Find where the given text appears and provide that cell's center as [x, y] coordinate. 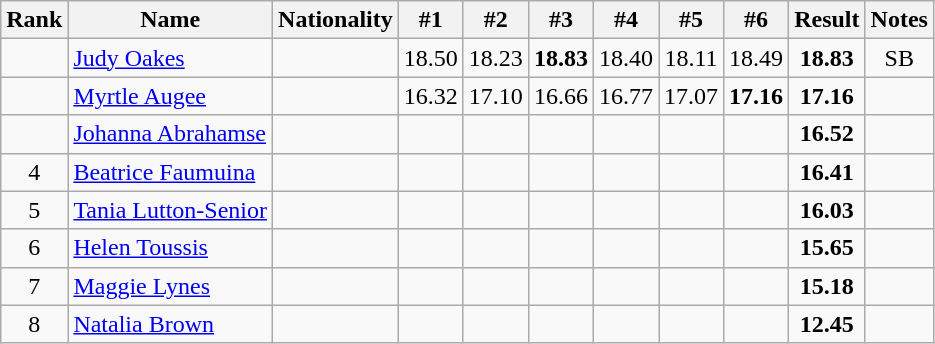
17.10 [496, 96]
Result [827, 20]
16.77 [626, 96]
#1 [430, 20]
Judy Oakes [170, 58]
18.40 [626, 58]
Nationality [336, 20]
16.03 [827, 210]
18.23 [496, 58]
#4 [626, 20]
Natalia Brown [170, 324]
Maggie Lynes [170, 286]
17.07 [692, 96]
18.11 [692, 58]
15.18 [827, 286]
8 [34, 324]
SB [899, 58]
#6 [756, 20]
6 [34, 248]
16.52 [827, 134]
4 [34, 172]
#2 [496, 20]
15.65 [827, 248]
Name [170, 20]
16.66 [560, 96]
12.45 [827, 324]
18.50 [430, 58]
#5 [692, 20]
Tania Lutton-Senior [170, 210]
Rank [34, 20]
16.41 [827, 172]
Notes [899, 20]
18.49 [756, 58]
Johanna Abrahamse [170, 134]
Myrtle Augee [170, 96]
#3 [560, 20]
Helen Toussis [170, 248]
16.32 [430, 96]
5 [34, 210]
Beatrice Faumuina [170, 172]
7 [34, 286]
